Provide the (X, Y) coordinate of the cell's center where the given text is located.  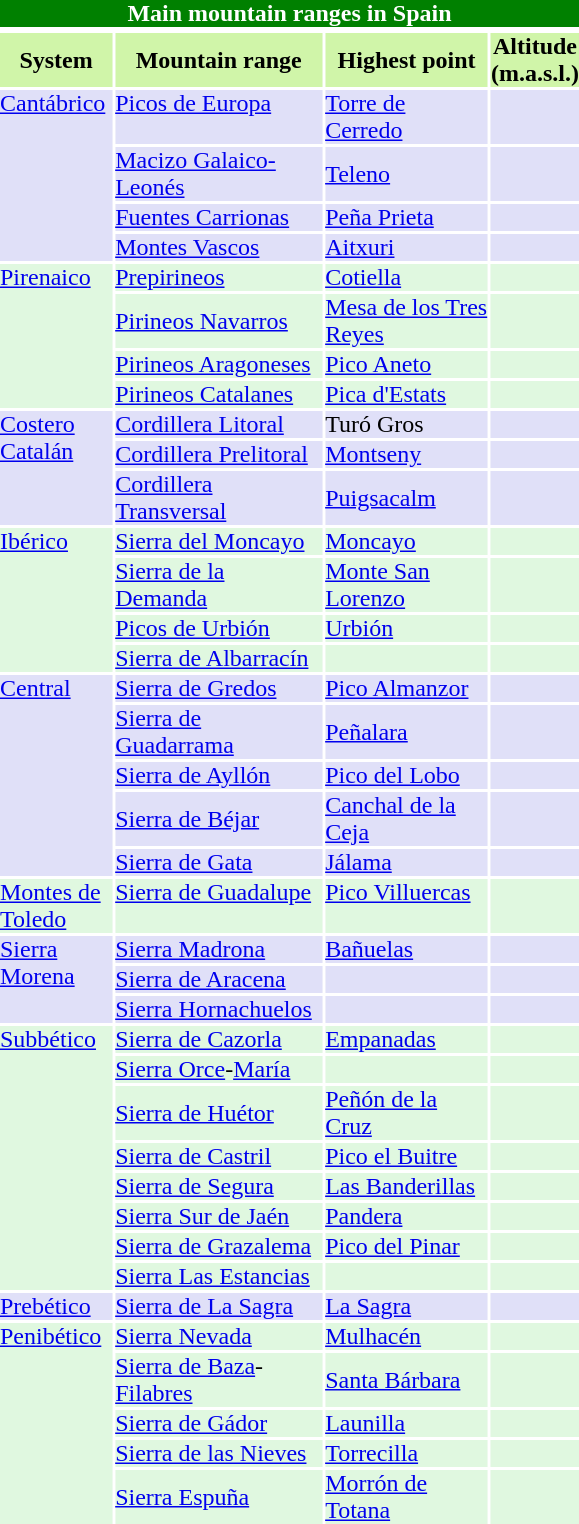
Pirenaico (56, 336)
Sierra de Albarracín (218, 658)
Cordillera Prelitoral (218, 454)
Sierra de Gredos (218, 688)
Montes Vascos (218, 248)
Bañuelas (406, 950)
Puigsacalm (406, 498)
Pirineos Catalanes (218, 394)
Morrón de Totana (406, 1497)
Pico el Buitre (406, 1156)
Sierra de Cazorla (218, 1040)
Empanadas (406, 1040)
Picos de Urbión (218, 628)
Torrecilla (406, 1454)
Torre de Cerredo (406, 117)
Subbético (56, 1158)
Sierra de Grazalema (218, 1246)
Sierra de Guadarrama (218, 732)
Santa Bárbara (406, 1380)
Montseny (406, 454)
System (56, 60)
Pirineos Aragoneses (218, 364)
Cantábrico (56, 176)
Penibético (56, 1424)
Teleno (406, 174)
Sierra del Moncayo (218, 542)
Ibérico (56, 600)
Prebético (56, 1306)
Pico Aneto (406, 364)
Sierra de la Demanda (218, 585)
La Sagra (406, 1306)
Pico Villuercas (406, 906)
Peña Prieta (406, 218)
Sierra Orce-María (218, 1070)
Sierra Las Estancias (218, 1276)
Costero Catalán (56, 468)
Sierra de Baza-Filabres (218, 1380)
Las Banderillas (406, 1186)
Sierra de Segura (218, 1186)
Sierra Hornachuelos (218, 1010)
Urbión (406, 628)
Peñón de la Cruz (406, 1113)
Central (56, 776)
Fuentes Carrionas (218, 218)
Sierra de Huétor (218, 1113)
Mulhacén (406, 1336)
Sierra de Gádor (218, 1424)
Sierra Sur de Jaén (218, 1216)
Sierra de Ayllón (218, 776)
Pico Almanzor (406, 688)
Aitxuri (406, 248)
Sierra de Gata (218, 862)
Sierra de Guadalupe (218, 906)
Cotiella (406, 278)
Sierra de las Nieves (218, 1454)
Turó Gros (406, 424)
Sierra Madrona (218, 950)
Montes de Toledo (56, 906)
Altitude (m.a.s.l.) (535, 60)
Sierra de Béjar (218, 819)
Mountain range (218, 60)
Pico del Lobo (406, 776)
Pirineos Navarros (218, 321)
Monte San Lorenzo (406, 585)
Prepirineos (218, 278)
Peñalara (406, 732)
Sierra Nevada (218, 1336)
Moncayo (406, 542)
Sierra Espuña (218, 1497)
Sierra Morena (56, 980)
Main mountain ranges in Spain (290, 14)
Sierra de Aracena (218, 980)
Canchal de la Ceja (406, 819)
Launilla (406, 1424)
Picos de Europa (218, 117)
Sierra de La Sagra (218, 1306)
Pico del Pinar (406, 1246)
Pandera (406, 1216)
Cordillera Transversal (218, 498)
Cordillera Litoral (218, 424)
Jálama (406, 862)
Highest point (406, 60)
Pica d'Estats (406, 394)
Sierra de Castril (218, 1156)
Macizo Galaico-Leonés (218, 174)
Mesa de los Tres Reyes (406, 321)
